Locate the cell with the specified text and output its (x, y) center coordinate. 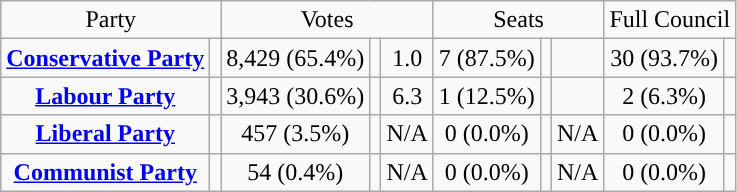
Conservative Party (106, 58)
457 (3.5%) (296, 134)
Liberal Party (106, 134)
Full Council (670, 20)
6.3 (407, 96)
30 (93.7%) (664, 58)
3,943 (30.6%) (296, 96)
Seats (518, 20)
Labour Party (106, 96)
54 (0.4%) (296, 172)
Votes (328, 20)
8,429 (65.4%) (296, 58)
7 (87.5%) (486, 58)
1.0 (407, 58)
Party (111, 20)
Communist Party (106, 172)
1 (12.5%) (486, 96)
2 (6.3%) (664, 96)
